Provide the [x, y] coordinate of the cell's center where the given text is located.  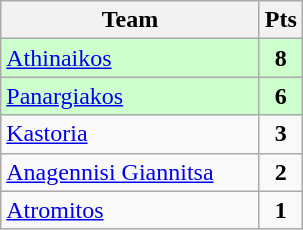
8 [280, 58]
6 [280, 96]
Athinaikos [130, 58]
Anagennisi Giannitsa [130, 172]
3 [280, 134]
2 [280, 172]
Atromitos [130, 210]
Team [130, 20]
1 [280, 210]
Kastoria [130, 134]
Panargiakos [130, 96]
Pts [280, 20]
